Find where the given text appears and provide that cell's center as (X, Y) coordinate. 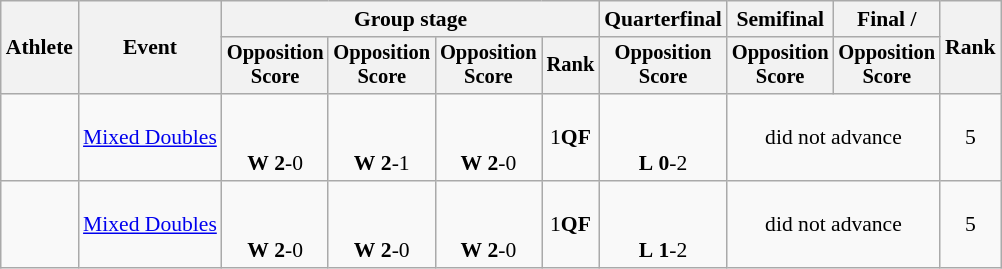
L 1-2 (663, 224)
Quarterfinal (663, 19)
Semifinal (780, 19)
L 0-2 (663, 138)
Final / (886, 19)
Athlete (40, 48)
W 2-1 (382, 138)
Group stage (410, 19)
Event (150, 48)
